Pinpoint the cell where the given text exists, returning its (X, Y) midpoint coordinate. 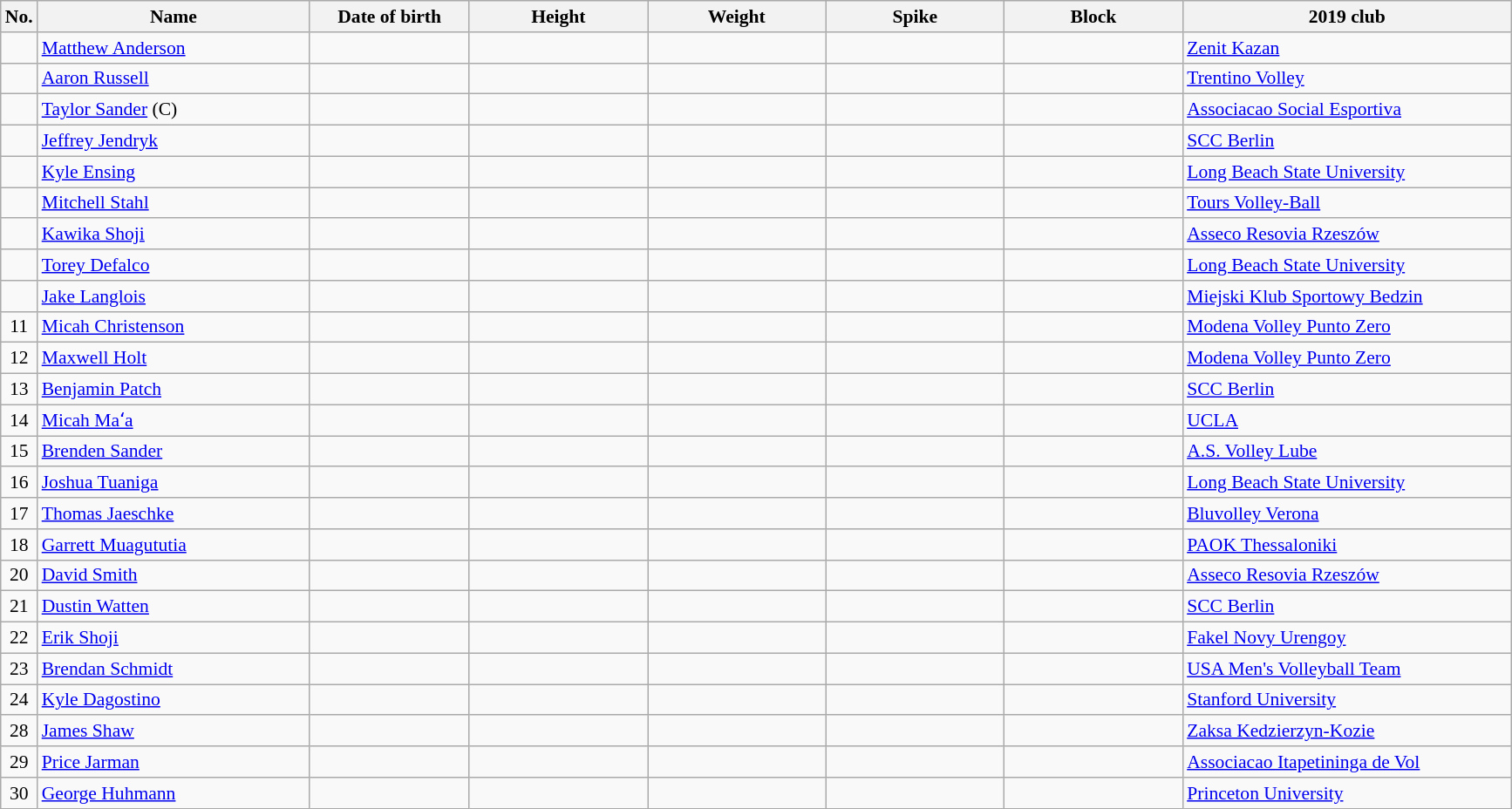
15 (19, 452)
Fakel Novy Urengoy (1346, 638)
11 (19, 327)
Kyle Ensing (174, 172)
16 (19, 483)
Tours Volley-Ball (1346, 203)
Princeton University (1346, 793)
23 (19, 669)
29 (19, 762)
30 (19, 793)
2019 club (1346, 17)
Bluvolley Verona (1346, 513)
Matthew Anderson (174, 48)
17 (19, 513)
Jeffrey Jendryk (174, 141)
Garrett Muagututia (174, 545)
Aaron Russell (174, 78)
Associacao Social Esportiva (1346, 110)
18 (19, 545)
Name (174, 17)
Jake Langlois (174, 296)
No. (19, 17)
George Huhmann (174, 793)
Torey Defalco (174, 265)
Trentino Volley (1346, 78)
Price Jarman (174, 762)
Spike (916, 17)
13 (19, 390)
21 (19, 607)
Zaksa Kedzierzyn-Kozie (1346, 731)
Micah Christenson (174, 327)
Height (558, 17)
22 (19, 638)
A.S. Volley Lube (1346, 452)
Kawika Shoji (174, 235)
Date of birth (389, 17)
Thomas Jaeschke (174, 513)
28 (19, 731)
Micah Maʻa (174, 420)
Erik Shoji (174, 638)
USA Men's Volleyball Team (1346, 669)
24 (19, 700)
Joshua Tuaniga (174, 483)
Maxwell Holt (174, 358)
Block (1093, 17)
Associacao Itapetininga de Vol (1346, 762)
UCLA (1346, 420)
James Shaw (174, 731)
Taylor Sander (C) (174, 110)
Brendan Schmidt (174, 669)
Dustin Watten (174, 607)
20 (19, 575)
Weight (738, 17)
14 (19, 420)
David Smith (174, 575)
Brenden Sander (174, 452)
12 (19, 358)
Zenit Kazan (1346, 48)
Miejski Klub Sportowy Bedzin (1346, 296)
Benjamin Patch (174, 390)
Mitchell Stahl (174, 203)
PAOK Thessaloniki (1346, 545)
Kyle Dagostino (174, 700)
Stanford University (1346, 700)
